Identify which cell holds the provided text, then report its (X, Y) central coordinate. 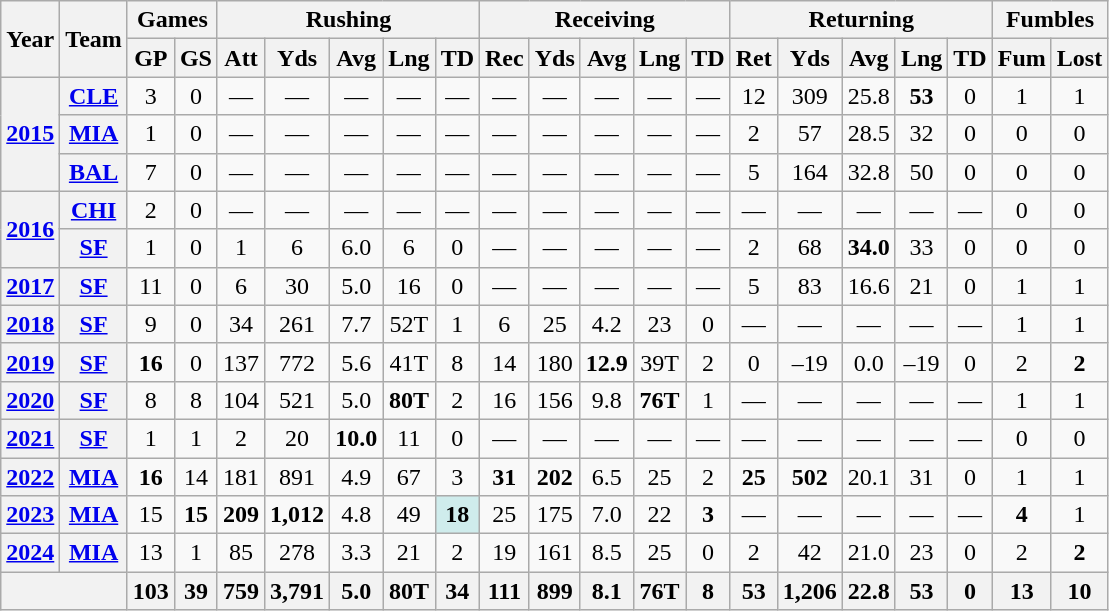
180 (554, 362)
41T (409, 362)
CLE (94, 96)
7.0 (606, 515)
261 (298, 324)
3,791 (298, 591)
2022 (30, 477)
4.8 (356, 515)
39 (196, 591)
GP (150, 58)
39T (659, 362)
2024 (30, 553)
20 (298, 438)
BAL (94, 172)
4.9 (356, 477)
21.0 (868, 553)
2016 (30, 229)
Att (240, 58)
7 (150, 172)
Receiving (606, 20)
164 (810, 172)
16.6 (868, 286)
209 (240, 515)
759 (240, 591)
521 (298, 400)
772 (298, 362)
899 (554, 591)
Fum (1022, 58)
CHI (94, 210)
25.8 (868, 96)
2020 (30, 400)
30 (298, 286)
111 (505, 591)
19 (505, 553)
32.8 (868, 172)
52T (409, 324)
7.7 (356, 324)
181 (240, 477)
Fumbles (1050, 20)
10.0 (356, 438)
2019 (30, 362)
175 (554, 515)
1,012 (298, 515)
891 (298, 477)
278 (298, 553)
22.8 (868, 591)
8.1 (606, 591)
42 (810, 553)
34.0 (868, 248)
33 (921, 248)
22 (659, 515)
104 (240, 400)
Lost (1079, 58)
20.1 (868, 477)
Team (94, 39)
2023 (30, 515)
83 (810, 286)
32 (921, 134)
50 (921, 172)
156 (554, 400)
2021 (30, 438)
85 (240, 553)
Ret (754, 58)
6.5 (606, 477)
6.0 (356, 248)
49 (409, 515)
4.2 (606, 324)
9 (150, 324)
2017 (30, 286)
12.9 (606, 362)
103 (150, 591)
2018 (30, 324)
68 (810, 248)
4 (1022, 515)
161 (554, 553)
202 (554, 477)
137 (240, 362)
0.0 (868, 362)
Rec (505, 58)
18 (457, 515)
Rushing (348, 20)
Returning (861, 20)
12 (754, 96)
57 (810, 134)
309 (810, 96)
5.6 (356, 362)
502 (810, 477)
28.5 (868, 134)
10 (1079, 591)
Games (172, 20)
GS (196, 58)
8.5 (606, 553)
Year (30, 39)
67 (409, 477)
3.3 (356, 553)
1,206 (810, 591)
9.8 (606, 400)
2015 (30, 134)
